Locate the cell with the specified text and output its [x, y] center coordinate. 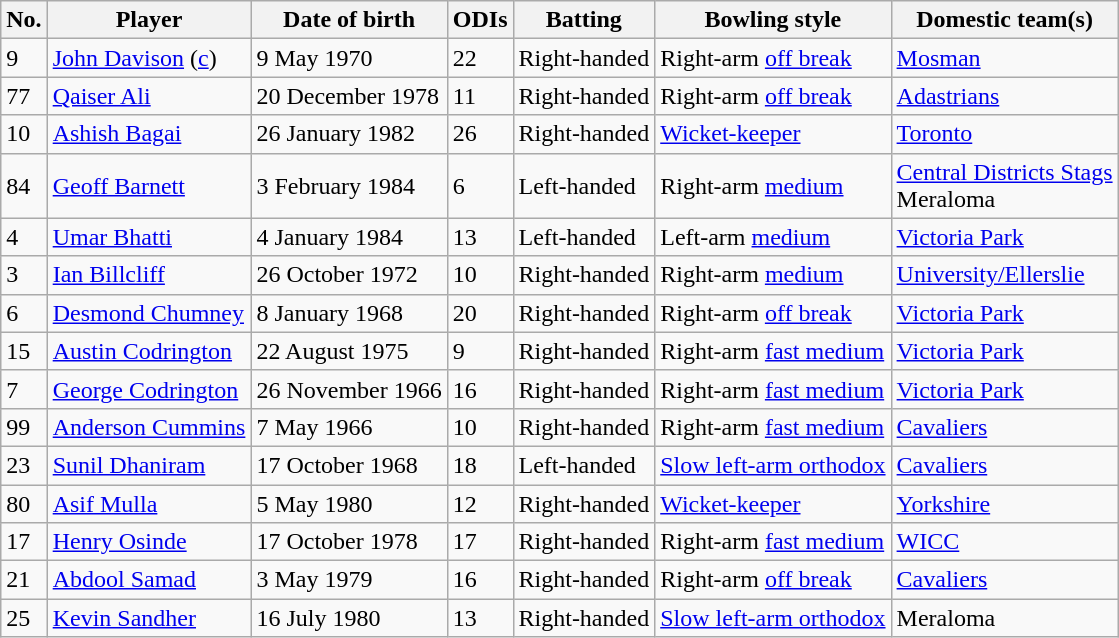
Qaiser Ali [149, 96]
Central Districts StagsMeraloma [1004, 186]
Domestic team(s) [1004, 20]
12 [480, 503]
23 [24, 465]
11 [480, 96]
22 [480, 58]
18 [480, 465]
3 May 1979 [349, 580]
Left-arm medium [773, 237]
Sunil Dhaniram [149, 465]
16 July 1980 [349, 618]
3 February 1984 [349, 186]
Toronto [1004, 134]
20 December 1978 [349, 96]
4 [24, 237]
80 [24, 503]
26 January 1982 [349, 134]
Bowling style [773, 20]
Austin Codrington [149, 351]
8 January 1968 [349, 313]
Asif Mulla [149, 503]
Yorkshire [1004, 503]
3 [24, 275]
Anderson Cummins [149, 427]
5 May 1980 [349, 503]
George Codrington [149, 389]
Ashish Bagai [149, 134]
22 August 1975 [349, 351]
Ian Billcliff [149, 275]
26 October 1972 [349, 275]
20 [480, 313]
15 [24, 351]
7 May 1966 [349, 427]
25 [24, 618]
26 November 1966 [349, 389]
9 May 1970 [349, 58]
Mosman [1004, 58]
Player [149, 20]
Kevin Sandher [149, 618]
4 January 1984 [349, 237]
Batting [584, 20]
No. [24, 20]
99 [24, 427]
17 October 1968 [349, 465]
WICC [1004, 542]
ODIs [480, 20]
Abdool Samad [149, 580]
Desmond Chumney [149, 313]
Meraloma [1004, 618]
Adastrians [1004, 96]
21 [24, 580]
Geoff Barnett [149, 186]
26 [480, 134]
77 [24, 96]
University/Ellerslie [1004, 275]
Henry Osinde [149, 542]
17 October 1978 [349, 542]
Date of birth [349, 20]
John Davison (c) [149, 58]
7 [24, 389]
Umar Bhatti [149, 237]
84 [24, 186]
